Determine the [X, Y] coordinate at the center of the cell enclosing the given text.  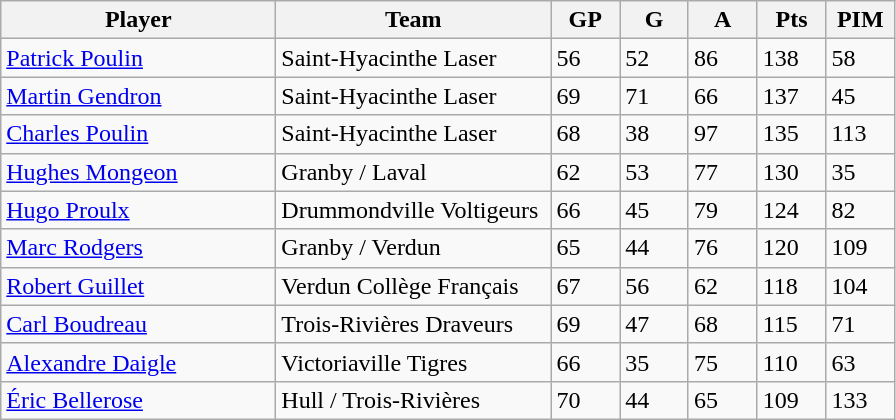
67 [586, 286]
118 [792, 286]
Hughes Mongeon [138, 172]
Éric Bellerose [138, 400]
137 [792, 96]
Team [414, 20]
75 [722, 362]
Alexandre Daigle [138, 362]
Hugo Proulx [138, 210]
Marc Rodgers [138, 248]
135 [792, 134]
Martin Gendron [138, 96]
76 [722, 248]
Victoriaville Tigres [414, 362]
130 [792, 172]
53 [654, 172]
124 [792, 210]
115 [792, 324]
Granby / Laval [414, 172]
Player [138, 20]
97 [722, 134]
138 [792, 58]
38 [654, 134]
Trois-Rivières Draveurs [414, 324]
63 [860, 362]
Drummondville Voltigeurs [414, 210]
Carl Boudreau [138, 324]
104 [860, 286]
70 [586, 400]
86 [722, 58]
120 [792, 248]
82 [860, 210]
Charles Poulin [138, 134]
Verdun Collège Français [414, 286]
52 [654, 58]
Hull / Trois-Rivières [414, 400]
110 [792, 362]
79 [722, 210]
Granby / Verdun [414, 248]
G [654, 20]
133 [860, 400]
PIM [860, 20]
47 [654, 324]
58 [860, 58]
77 [722, 172]
GP [586, 20]
113 [860, 134]
Pts [792, 20]
A [722, 20]
Robert Guillet [138, 286]
Patrick Poulin [138, 58]
